Return (x, y) of the center of cell containing provided text 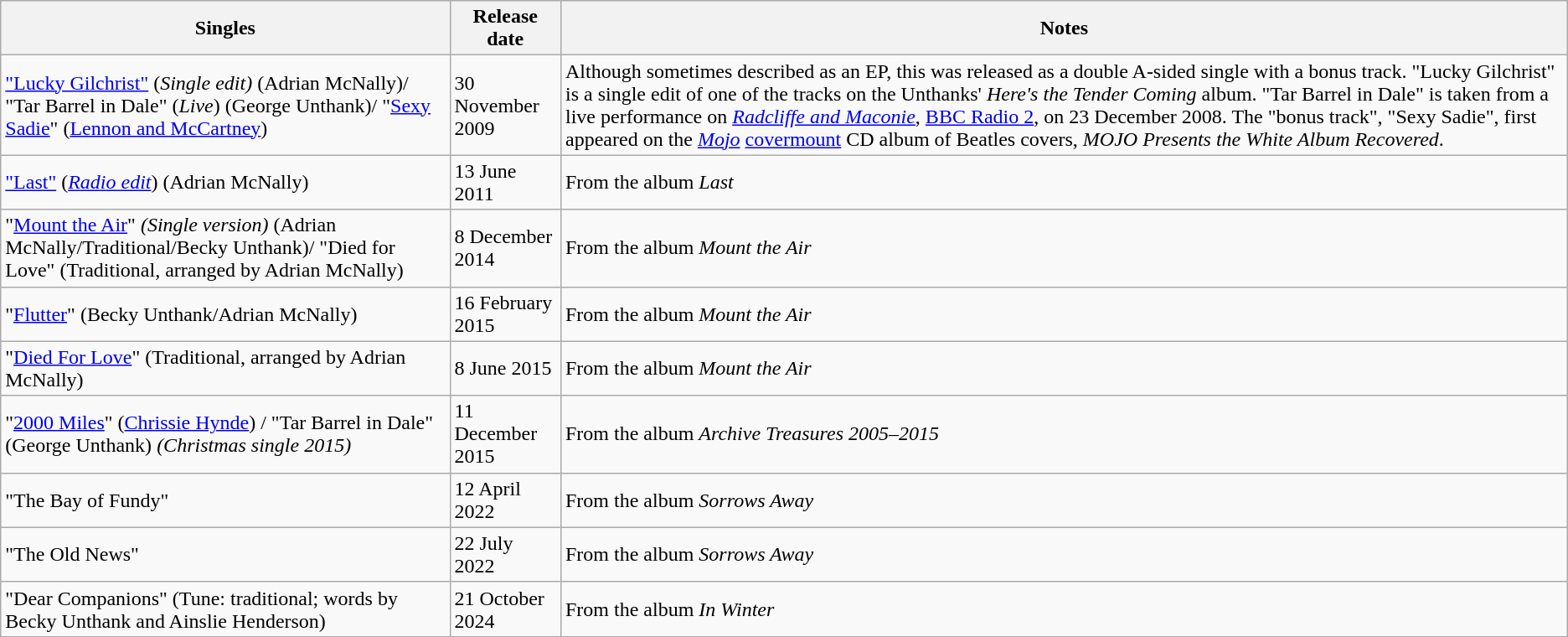
11 December 2015 (505, 434)
"2000 Miles" (Chrissie Hynde) / "Tar Barrel in Dale" (George Unthank) (Christmas single 2015) (225, 434)
"Dear Companions" (Tune: traditional; words by Becky Unthank and Ainslie Henderson) (225, 609)
"Flutter" (Becky Unthank/Adrian McNally) (225, 313)
"The Bay of Fundy" (225, 500)
"Mount the Air" (Single version) (Adrian McNally/Traditional/Becky Unthank)/ "Died for Love" (Traditional, arranged by Adrian McNally) (225, 248)
13 June 2011 (505, 183)
Singles (225, 28)
"Lucky Gilchrist" (Single edit) (Adrian McNally)/ "Tar Barrel in Dale" (Live) (George Unthank)/ "Sexy Sadie" (Lennon and McCartney) (225, 106)
8 December 2014 (505, 248)
Release date (505, 28)
Notes (1064, 28)
From the album In Winter (1064, 609)
From the album Archive Treasures 2005–2015 (1064, 434)
16 February 2015 (505, 313)
"Last" (Radio edit) (Adrian McNally) (225, 183)
12 April 2022 (505, 500)
8 June 2015 (505, 369)
"Died For Love" (Traditional, arranged by Adrian McNally) (225, 369)
21 October 2024 (505, 609)
22 July 2022 (505, 555)
From the album Last (1064, 183)
30 November 2009 (505, 106)
"The Old News" (225, 555)
